Provide the [x, y] coordinate of the cell's center where the given text is located.  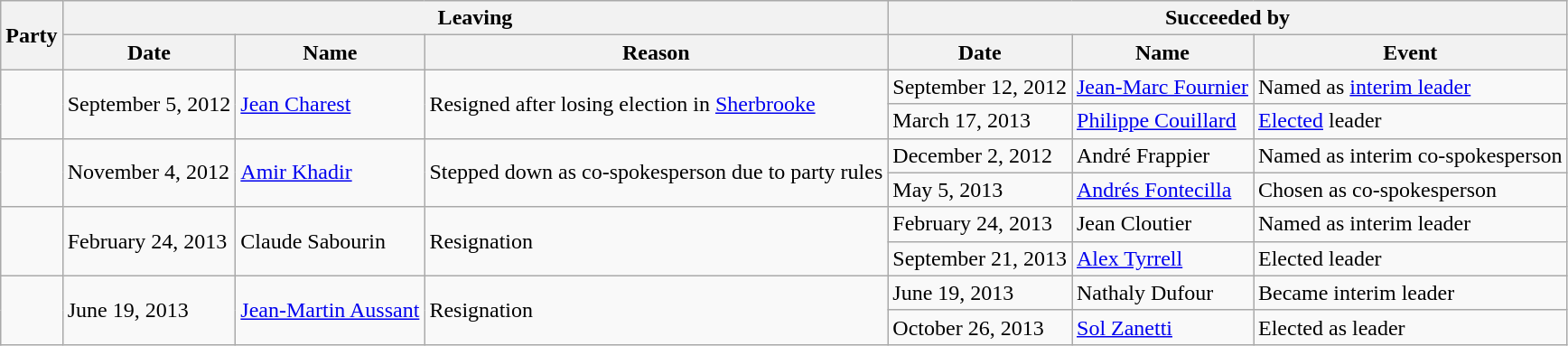
November 4, 2012 [149, 173]
Party [32, 35]
Event [1411, 52]
Named as interim co-spokesperson [1411, 155]
André Frappier [1162, 155]
Amir Khadir [331, 173]
Jean Cloutier [1162, 224]
Nathaly Dufour [1162, 293]
December 2, 2012 [980, 155]
September 5, 2012 [149, 104]
September 21, 2013 [980, 258]
Alex Tyrrell [1162, 258]
Philippe Couillard [1162, 121]
Andrés Fontecilla [1162, 190]
Became interim leader [1411, 293]
Chosen as co-spokesperson [1411, 190]
Stepped down as co-spokesperson due to party rules [656, 173]
Reason [656, 52]
Jean-Marc Fournier [1162, 87]
October 26, 2013 [980, 327]
Succeeded by [1227, 18]
Sol Zanetti [1162, 327]
Resigned after losing election in Sherbrooke [656, 104]
Claude Sabourin [331, 241]
Leaving [475, 18]
Jean-Martin Aussant [331, 310]
Jean Charest [331, 104]
Elected as leader [1411, 327]
March 17, 2013 [980, 121]
May 5, 2013 [980, 190]
September 12, 2012 [980, 87]
